Determine the (x, y) coordinate at the center of the cell enclosing the given text.  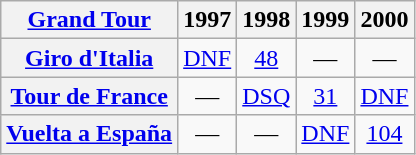
DSQ (266, 96)
Tour de France (90, 96)
1998 (266, 20)
Vuelta a España (90, 134)
1997 (208, 20)
48 (266, 58)
104 (384, 134)
1999 (326, 20)
Giro d'Italia (90, 58)
31 (326, 96)
Grand Tour (90, 20)
2000 (384, 20)
